Provide the (x, y) coordinate of the cell's center where the given text is located.  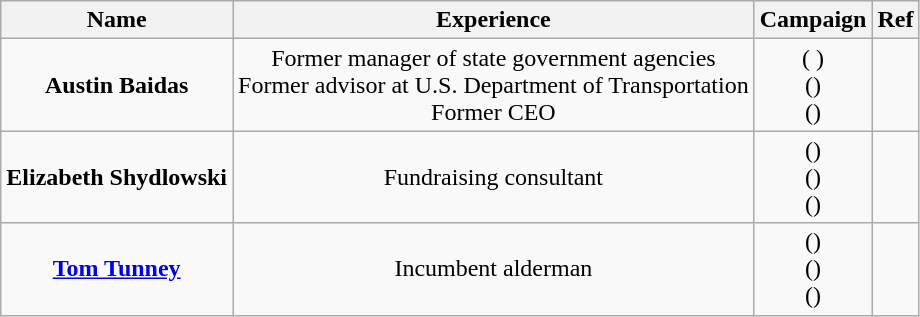
Experience (494, 20)
( )()() (813, 85)
Fundraising consultant (494, 177)
Austin Baidas (117, 85)
Tom Tunney (117, 269)
Former manager of state government agenciesFormer advisor at U.S. Department of TransportationFormer CEO (494, 85)
Ref (896, 20)
Name (117, 20)
Campaign (813, 20)
Incumbent alderman (494, 269)
Elizabeth Shydlowski (117, 177)
